Locate the cell with the specified text and output its (x, y) center coordinate. 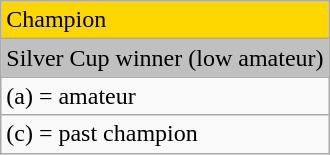
(c) = past champion (165, 134)
Champion (165, 20)
(a) = amateur (165, 96)
Silver Cup winner (low amateur) (165, 58)
